Extract the (X, Y) coordinate from the center of the cell holding the provided text.  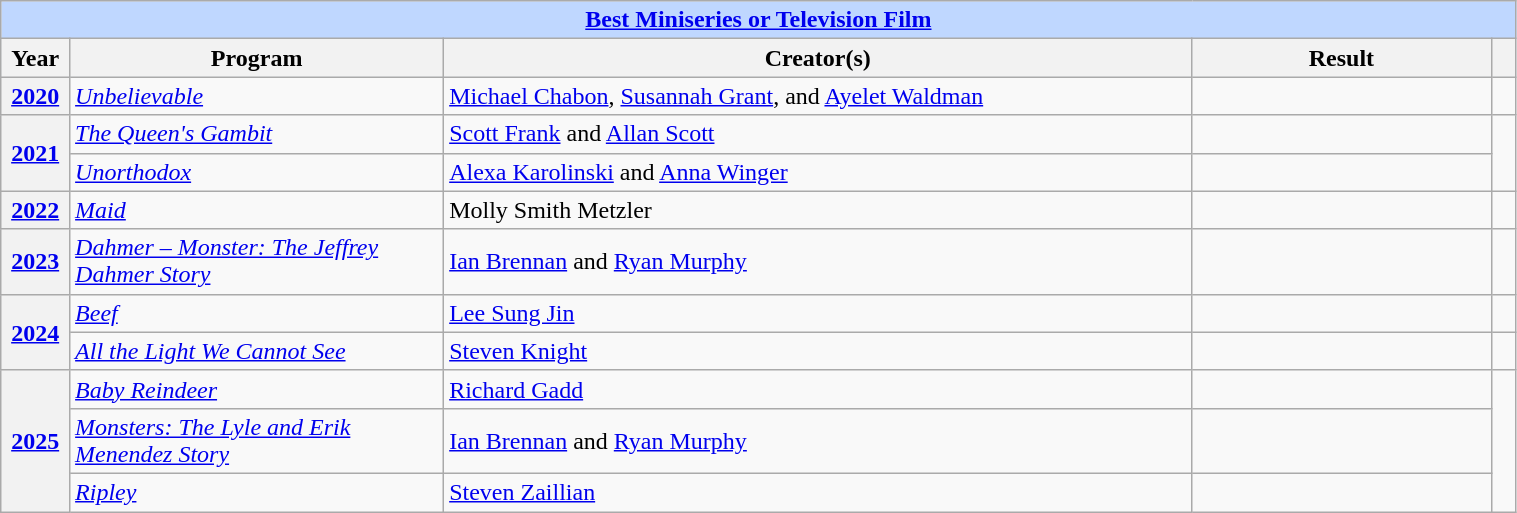
2020 (36, 96)
Result (1342, 58)
Michael Chabon, Susannah Grant, and Ayelet Waldman (818, 96)
Maid (257, 210)
2021 (36, 153)
Year (36, 58)
Lee Sung Jin (818, 313)
Unorthodox (257, 172)
2024 (36, 332)
Ripley (257, 492)
Alexa Karolinski and Anna Winger (818, 172)
Unbelievable (257, 96)
Molly Smith Metzler (818, 210)
2022 (36, 210)
The Queen's Gambit (257, 134)
Beef (257, 313)
Creator(s) (818, 58)
Baby Reindeer (257, 389)
Scott Frank and Allan Scott (818, 134)
Steven Knight (818, 351)
All the Light We Cannot See (257, 351)
Best Miniseries or Television Film (758, 20)
Program (257, 58)
2025 (36, 440)
Richard Gadd (818, 389)
Monsters: The Lyle and Erik Menendez Story (257, 440)
Dahmer – Monster: The Jeffrey Dahmer Story (257, 262)
2023 (36, 262)
Steven Zaillian (818, 492)
